For the text-containing cell, return its midpoint in [x, y] coordinate format. 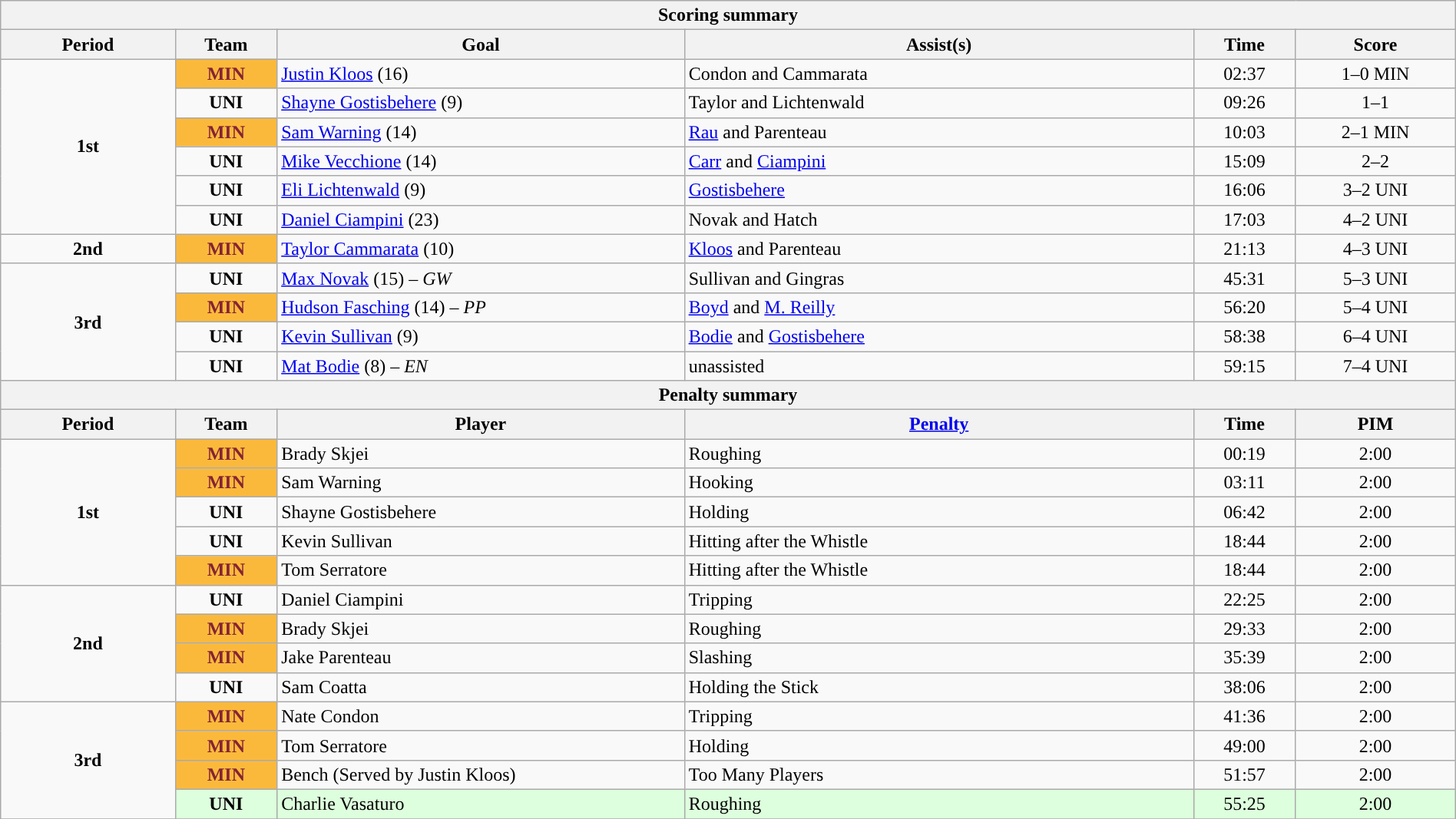
35:39 [1244, 658]
1–0 MIN [1375, 74]
4–2 UNI [1375, 220]
49:00 [1244, 745]
Justin Kloos (16) [481, 74]
2–2 [1375, 161]
Shayne Gostisbehere [481, 512]
6–4 UNI [1375, 336]
Shayne Gostisbehere (9) [481, 103]
Taylor and Lichtenwald [938, 103]
Player [481, 424]
38:06 [1244, 687]
56:20 [1244, 307]
06:42 [1244, 512]
Kevin Sullivan [481, 541]
41:36 [1244, 716]
5–4 UNI [1375, 307]
Rau and Parenteau [938, 132]
Eli Lichtenwald (9) [481, 190]
Kloos and Parenteau [938, 249]
unassisted [938, 366]
2–1 MIN [1375, 132]
Penalty [938, 424]
55:25 [1244, 804]
Sam Warning [481, 483]
Mike Vecchione (14) [481, 161]
15:09 [1244, 161]
Nate Condon [481, 716]
Jake Parenteau [481, 658]
Too Many Players [938, 774]
58:38 [1244, 336]
1–1 [1375, 103]
Daniel Ciampini (23) [481, 220]
Scoring summary [728, 15]
59:15 [1244, 366]
Mat Bodie (8) – EN [481, 366]
22:25 [1244, 599]
4–3 UNI [1375, 249]
Gostisbehere [938, 190]
29:33 [1244, 629]
Bench (Served by Justin Kloos) [481, 774]
Holding the Stick [938, 687]
Kevin Sullivan (9) [481, 336]
10:03 [1244, 132]
7–4 UNI [1375, 366]
00:19 [1244, 454]
16:06 [1244, 190]
02:37 [1244, 74]
21:13 [1244, 249]
Sam Warning (14) [481, 132]
Hooking [938, 483]
Carr and Ciampini [938, 161]
17:03 [1244, 220]
Penalty summary [728, 395]
Taylor Cammarata (10) [481, 249]
Condon and Cammarata [938, 74]
45:31 [1244, 278]
51:57 [1244, 774]
Sullivan and Gingras [938, 278]
Novak and Hatch [938, 220]
PIM [1375, 424]
Hudson Fasching (14) – PP [481, 307]
09:26 [1244, 103]
5–3 UNI [1375, 278]
Boyd and M. Reilly [938, 307]
Slashing [938, 658]
Goal [481, 45]
Score [1375, 45]
03:11 [1244, 483]
Assist(s) [938, 45]
Sam Coatta [481, 687]
Bodie and Gostisbehere [938, 336]
Daniel Ciampini [481, 599]
Max Novak (15) – GW [481, 278]
Charlie Vasaturo [481, 804]
3–2 UNI [1375, 190]
